Extract the (x, y) coordinate from the center of the cell holding the provided text.  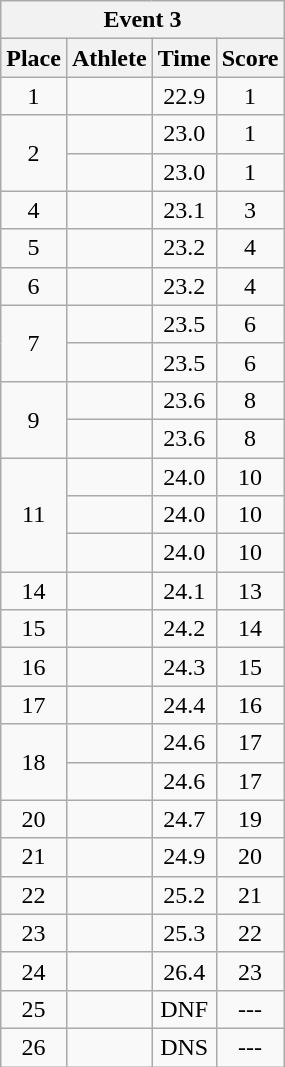
Score (250, 58)
13 (250, 591)
24.7 (184, 819)
11 (34, 515)
26.4 (184, 971)
22.9 (184, 96)
24.4 (184, 705)
25.2 (184, 895)
5 (34, 248)
23.1 (184, 210)
Time (184, 58)
24.2 (184, 629)
7 (34, 343)
26 (34, 1047)
25 (34, 1009)
9 (34, 419)
19 (250, 819)
Event 3 (142, 20)
2 (34, 153)
24.3 (184, 667)
24 (34, 971)
DNS (184, 1047)
3 (250, 210)
DNF (184, 1009)
Place (34, 58)
24.1 (184, 591)
24.9 (184, 857)
Athlete (109, 58)
25.3 (184, 933)
18 (34, 762)
